Return [X, Y] of the center of cell containing provided text 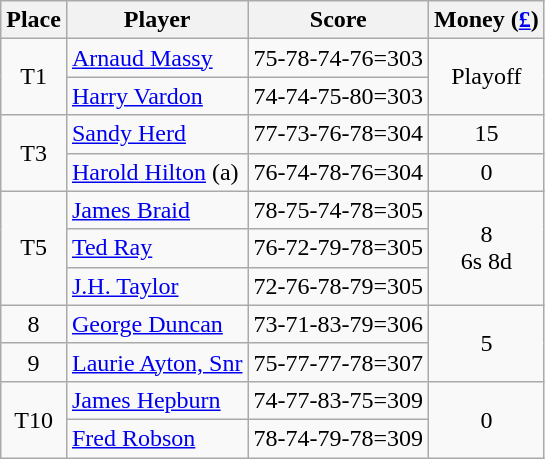
Place [34, 20]
Playoff [487, 77]
74-74-75-80=303 [338, 96]
72-76-78-79=305 [338, 286]
Sandy Herd [157, 134]
78-75-74-78=305 [338, 210]
75-77-77-78=307 [338, 362]
Player [157, 20]
75-78-74-76=303 [338, 58]
Harold Hilton (a) [157, 172]
86s 8d [487, 248]
J.H. Taylor [157, 286]
8 [34, 324]
73-71-83-79=306 [338, 324]
T5 [34, 248]
Harry Vardon [157, 96]
15 [487, 134]
74-77-83-75=309 [338, 400]
George Duncan [157, 324]
James Braid [157, 210]
9 [34, 362]
Arnaud Massy [157, 58]
James Hepburn [157, 400]
T3 [34, 153]
Score [338, 20]
T1 [34, 77]
Fred Robson [157, 438]
5 [487, 343]
76-74-78-76=304 [338, 172]
T10 [34, 419]
Laurie Ayton, Snr [157, 362]
78-74-79-78=309 [338, 438]
77-73-76-78=304 [338, 134]
76-72-79-78=305 [338, 248]
Money (£) [487, 20]
Ted Ray [157, 248]
